Capture the cell that displays the provided text and extract its [X, Y] central coordinate. 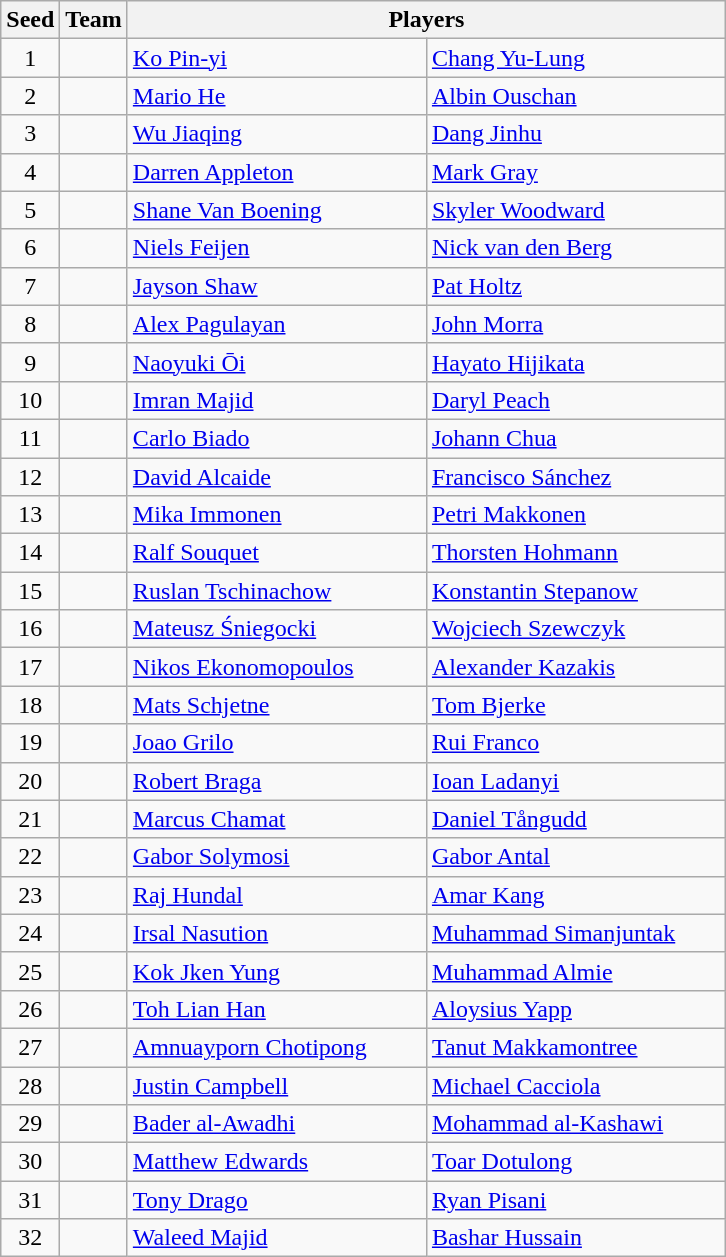
Marcus Chamat [276, 819]
4 [30, 172]
Gabor Antal [576, 857]
Darren Appleton [276, 172]
Amnuayporn Chotipong [276, 1047]
2 [30, 96]
Nick van den Berg [576, 248]
Waleed Majid [276, 1238]
Konstantin Stepanow [576, 591]
29 [30, 1124]
23 [30, 895]
Tony Drago [276, 1200]
18 [30, 705]
Irsal Nasution [276, 933]
Muhammad Simanjuntak [576, 933]
20 [30, 781]
16 [30, 629]
Ryan Pisani [576, 1200]
Petri Makkonen [576, 515]
Aloysius Yapp [576, 1009]
31 [30, 1200]
Wu Jiaqing [276, 134]
David Alcaide [276, 477]
Gabor Solymosi [276, 857]
Jayson Shaw [276, 286]
Daniel Tångudd [576, 819]
Ko Pin-yi [276, 58]
30 [30, 1162]
Thorsten Hohmann [576, 553]
Shane Van Boening [276, 210]
6 [30, 248]
Raj Hundal [276, 895]
Hayato Hijikata [576, 362]
3 [30, 134]
Dang Jinhu [576, 134]
15 [30, 591]
Bashar Hussain [576, 1238]
9 [30, 362]
28 [30, 1085]
Toar Dotulong [576, 1162]
25 [30, 971]
Pat Holtz [576, 286]
Nikos Ekonomopoulos [276, 667]
Imran Majid [276, 400]
21 [30, 819]
24 [30, 933]
Muhammad Almie [576, 971]
Alexander Kazakis [576, 667]
Kok Jken Yung [276, 971]
Mark Gray [576, 172]
Mika Immonen [276, 515]
Carlo Biado [276, 438]
Alex Pagulayan [276, 324]
32 [30, 1238]
19 [30, 743]
13 [30, 515]
Mario He [276, 96]
Joao Grilo [276, 743]
Players [426, 20]
Mats Schjetne [276, 705]
26 [30, 1009]
10 [30, 400]
22 [30, 857]
14 [30, 553]
Skyler Woodward [576, 210]
7 [30, 286]
Justin Campbell [276, 1085]
Wojciech Szewczyk [576, 629]
Ruslan Tschinachow [276, 591]
Michael Cacciola [576, 1085]
Francisco Sánchez [576, 477]
Albin Ouschan [576, 96]
Team [94, 20]
8 [30, 324]
Daryl Peach [576, 400]
Johann Chua [576, 438]
Rui Franco [576, 743]
John Morra [576, 324]
11 [30, 438]
5 [30, 210]
Toh Lian Han [276, 1009]
Matthew Edwards [276, 1162]
Bader al-Awadhi [276, 1124]
Niels Feijen [276, 248]
1 [30, 58]
Seed [30, 20]
Amar Kang [576, 895]
Ioan Ladanyi [576, 781]
27 [30, 1047]
Chang Yu-Lung [576, 58]
Robert Braga [276, 781]
Tanut Makkamontree [576, 1047]
Tom Bjerke [576, 705]
Mohammad al-Kashawi [576, 1124]
12 [30, 477]
Ralf Souquet [276, 553]
Mateusz Śniegocki [276, 629]
17 [30, 667]
Naoyuki Ōi [276, 362]
